For the text-containing cell, return its midpoint in [X, Y] coordinate format. 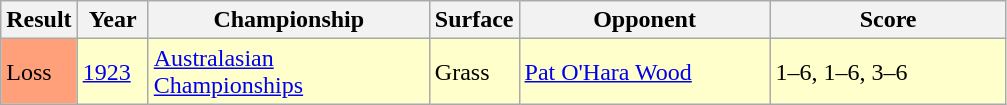
1923 [112, 72]
Year [112, 20]
Opponent [644, 20]
Surface [474, 20]
Championship [288, 20]
Grass [474, 72]
Pat O'Hara Wood [644, 72]
Result [39, 20]
Australasian Championships [288, 72]
Loss [39, 72]
1–6, 1–6, 3–6 [888, 72]
Score [888, 20]
